Detect which cell encompasses the target text, then output its (x, y) center coordinate. 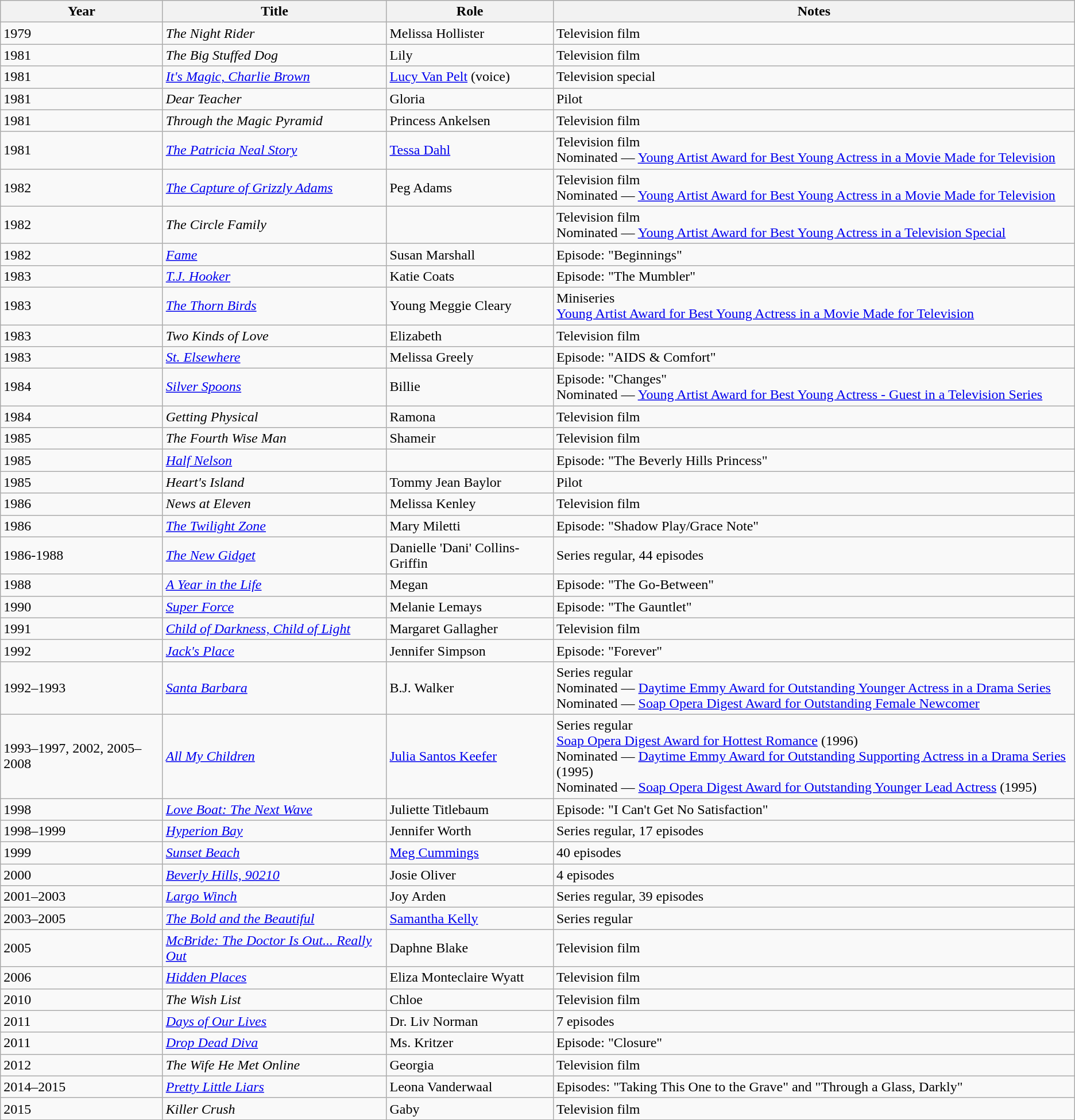
Series regular, 17 episodes (814, 831)
Peg Adams (470, 187)
Episode: "Shadow Play/Grace Note" (814, 526)
2010 (82, 999)
1998 (82, 809)
Eliza Monteclaire Wyatt (470, 978)
Danielle 'Dani' Collins-Griffin (470, 556)
2012 (82, 1065)
Series regular, 39 episodes (814, 897)
The Wife He Met Online (274, 1065)
The Fourth Wise Man (274, 439)
Series regular (814, 919)
The Night Rider (274, 33)
Ms. Kritzer (470, 1043)
Getting Physical (274, 417)
Super Force (274, 607)
Santa Barbara (274, 688)
Television filmNominated — Young Artist Award for Best Young Actress in a Television Special (814, 225)
Gloria (470, 99)
Young Meggie Cleary (470, 305)
Hyperion Bay (274, 831)
Episode: "The Beverly Hills Princess" (814, 460)
Episode: "Beginnings" (814, 254)
Largo Winch (274, 897)
A Year in the Life (274, 585)
Megan (470, 585)
Melissa Greely (470, 358)
Lucy Van Pelt (voice) (470, 77)
Leona Vanderwaal (470, 1087)
Mary Miletti (470, 526)
The Capture of Grizzly Adams (274, 187)
1992–1993 (82, 688)
Chloe (470, 999)
7 episodes (814, 1021)
Fame (274, 254)
The Thorn Birds (274, 305)
Half Nelson (274, 460)
Episode: "I Can't Get No Satisfaction" (814, 809)
Drop Dead Diva (274, 1043)
Daphne Blake (470, 948)
Tommy Jean Baylor (470, 482)
The Wish List (274, 999)
Dear Teacher (274, 99)
Billie (470, 387)
Samantha Kelly (470, 919)
1988 (82, 585)
Episode: "AIDS & Comfort" (814, 358)
The Bold and the Beautiful (274, 919)
Elizabeth (470, 336)
Silver Spoons (274, 387)
Tessa Dahl (470, 150)
Lily (470, 55)
Love Boat: The Next Wave (274, 809)
The Twilight Zone (274, 526)
2014–2015 (82, 1087)
Episode: "The Mumbler" (814, 276)
Melissa Kenley (470, 504)
Episode: "The Go-Between" (814, 585)
Gaby (470, 1109)
Sunset Beach (274, 853)
Jennifer Worth (470, 831)
Episode: "Changes"Nominated — Young Artist Award for Best Young Actress - Guest in a Television Series (814, 387)
Susan Marshall (470, 254)
2003–2005 (82, 919)
Juliette Titlebaum (470, 809)
1998–1999 (82, 831)
Episode: "Closure" (814, 1043)
Heart's Island (274, 482)
T.J. Hooker (274, 276)
The New Gidget (274, 556)
2001–2003 (82, 897)
B.J. Walker (470, 688)
40 episodes (814, 853)
Meg Cummings (470, 853)
Ramona (470, 417)
1990 (82, 607)
Jack's Place (274, 650)
Series regular, 44 episodes (814, 556)
Margaret Gallagher (470, 629)
Pretty Little Liars (274, 1087)
Josie Oliver (470, 875)
1992 (82, 650)
Episodes: "Taking This One to the Grave" and "Through a Glass, Darkly" (814, 1087)
Television special (814, 77)
Days of Our Lives (274, 1021)
Child of Darkness, Child of Light (274, 629)
Princess Ankelsen (470, 121)
2015 (82, 1109)
Melissa Hollister (470, 33)
1993–1997, 2002, 2005–2008 (82, 756)
The Patricia Neal Story (274, 150)
Killer Crush (274, 1109)
Hidden Places (274, 978)
News at Eleven (274, 504)
Episode: "Forever" (814, 650)
1991 (82, 629)
Two Kinds of Love (274, 336)
Dr. Liv Norman (470, 1021)
It's Magic, Charlie Brown (274, 77)
All My Children (274, 756)
Beverly Hills, 90210 (274, 875)
Through the Magic Pyramid (274, 121)
1979 (82, 33)
MiniseriesYoung Artist Award for Best Young Actress in a Movie Made for Television (814, 305)
2005 (82, 948)
2000 (82, 875)
1986-1988 (82, 556)
Notes (814, 11)
McBride: The Doctor Is Out... Really Out (274, 948)
Melanie Lemays (470, 607)
1999 (82, 853)
The Circle Family (274, 225)
Role (470, 11)
Joy Arden (470, 897)
St. Elsewhere (274, 358)
Title (274, 11)
Jennifer Simpson (470, 650)
Katie Coats (470, 276)
Shameir (470, 439)
2006 (82, 978)
Episode: "The Gauntlet" (814, 607)
Georgia (470, 1065)
Year (82, 11)
4 episodes (814, 875)
The Big Stuffed Dog (274, 55)
Julia Santos Keefer (470, 756)
